Capture the cell that displays the provided text and extract its (x, y) central coordinate. 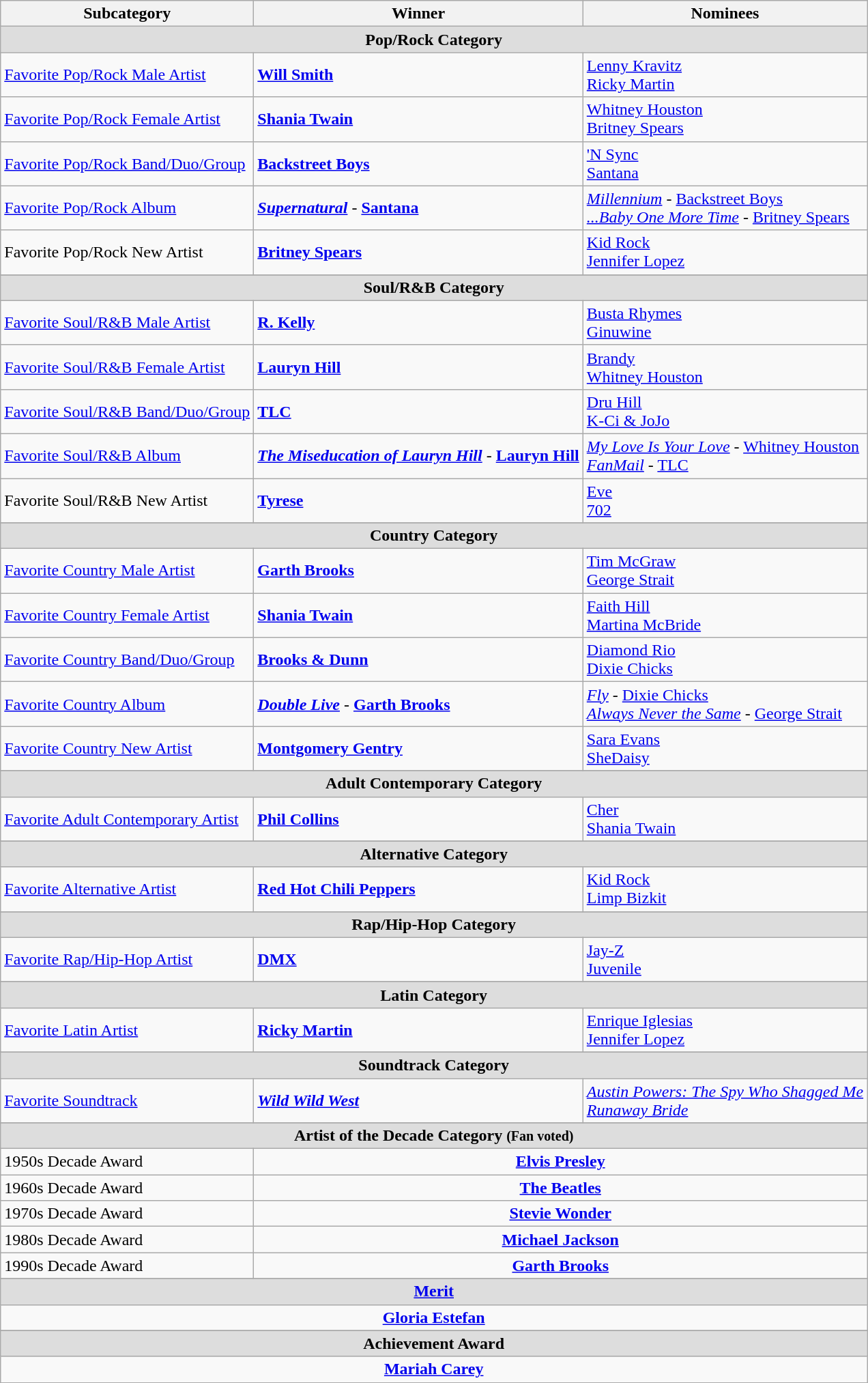
Tyrese (418, 500)
Alternative Category (434, 854)
Favorite Pop/Rock Album (127, 208)
'N Sync Santana (725, 164)
Tim McGraw George Strait (725, 571)
Favorite Pop/Rock Band/Duo/Group (127, 164)
Nominees (725, 14)
Kid Rock Jennifer Lopez (725, 253)
Diamond Rio Dixie Chicks (725, 659)
Merit (434, 1292)
Wild Wild West (418, 1100)
Favorite Adult Contemporary Artist (127, 819)
Red Hot Chili Peppers (418, 889)
Favorite Rap/Hip-Hop Artist (127, 960)
Favorite Soul/R&B Band/Duo/Group (127, 411)
Whitney Houston Britney Spears (725, 119)
Busta Rhymes Ginuwine (725, 322)
Supernatural - Santana (418, 208)
Kid Rock Limp Bizkit (725, 889)
Favorite Soul/R&B Album (127, 456)
Pop/Rock Category (434, 40)
Lauryn Hill (418, 367)
Favorite Country Album (127, 704)
Will Smith (418, 75)
Millennium - Backstreet Boys ...Baby One More Time - Britney Spears (725, 208)
1990s Decade Award (127, 1266)
1970s Decade Award (127, 1214)
1960s Decade Award (127, 1188)
Favorite Soul/R&B New Artist (127, 500)
Eve 702 (725, 500)
Austin Powers: The Spy Who Shagged Me Runaway Bride (725, 1100)
Brooks & Dunn (418, 659)
DMX (418, 960)
Favorite Pop/Rock New Artist (127, 253)
Jay-Z Juvenile (725, 960)
Favorite Soul/R&B Male Artist (127, 322)
Soul/R&B Category (434, 287)
Latin Category (434, 995)
Michael Jackson (561, 1240)
Backstreet Boys (418, 164)
Elvis Presley (561, 1162)
Favorite Latin Artist (127, 1029)
Gloria Estefan (434, 1317)
Montgomery Gentry (418, 748)
Favorite Country Band/Duo/Group (127, 659)
Ricky Martin (418, 1029)
TLC (418, 411)
Favorite Soundtrack (127, 1100)
Achievement Award (434, 1343)
Artist of the Decade Category (Fan voted) (434, 1136)
Enrique Iglesias Jennifer Lopez (725, 1029)
Cher Shania Twain (725, 819)
Favorite Country Male Artist (127, 571)
Double Live - Garth Brooks (418, 704)
Fly - Dixie Chicks Always Never the Same - George Strait (725, 704)
Phil Collins (418, 819)
Rap/Hip-Hop Category (434, 924)
Lenny Kravitz Ricky Martin (725, 75)
Sara Evans SheDaisy (725, 748)
The Beatles (561, 1188)
Favorite Country Female Artist (127, 616)
Favorite Alternative Artist (127, 889)
Britney Spears (418, 253)
Faith Hill Martina McBride (725, 616)
Dru Hill K-Ci & JoJo (725, 411)
Stevie Wonder (561, 1214)
Subcategory (127, 14)
Winner (418, 14)
Favorite Soul/R&B Female Artist (127, 367)
Adult Contemporary Category (434, 784)
Brandy Whitney Houston (725, 367)
Mariah Carey (434, 1369)
My Love Is Your Love - Whitney Houston FanMail - TLC (725, 456)
R. Kelly (418, 322)
Country Category (434, 536)
Favorite Pop/Rock Female Artist (127, 119)
Favorite Country New Artist (127, 748)
1950s Decade Award (127, 1162)
The Miseducation of Lauryn Hill - Lauryn Hill (418, 456)
Soundtrack Category (434, 1065)
Favorite Pop/Rock Male Artist (127, 75)
1980s Decade Award (127, 1240)
